From the cell containing the given text, extract its center point as [X, Y] coordinate. 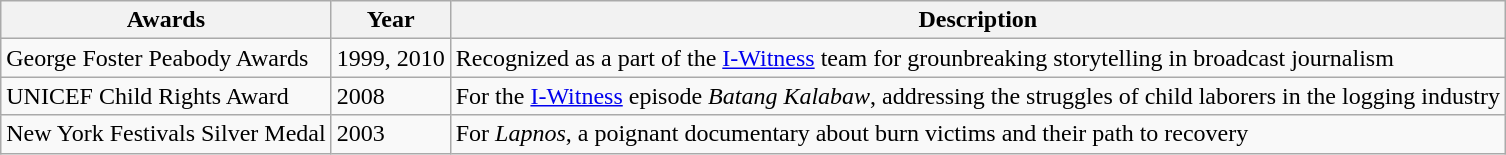
For Lapnos, a poignant documentary about burn victims and their path to recovery [978, 134]
Awards [166, 20]
Recognized as a part of the I-Witness team for grounbreaking storytelling in broadcast journalism [978, 58]
2008 [390, 96]
2003 [390, 134]
UNICEF Child Rights Award [166, 96]
Description [978, 20]
For the I-Witness episode Batang Kalabaw, addressing the struggles of child laborers in the logging industry [978, 96]
New York Festivals Silver Medal [166, 134]
1999, 2010 [390, 58]
Year [390, 20]
George Foster Peabody Awards [166, 58]
